Return (x, y) of the center of cell containing provided text 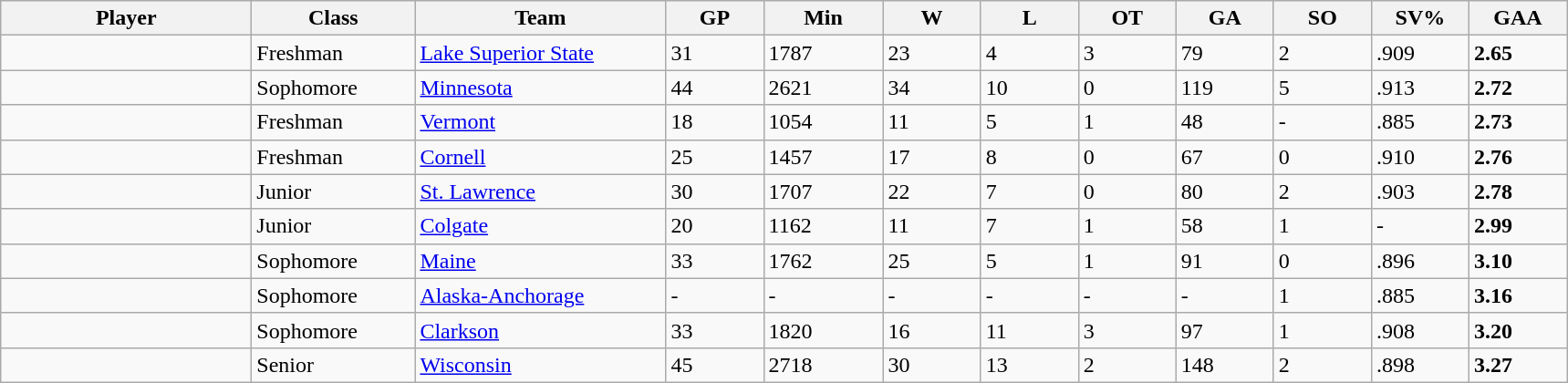
2.76 (1518, 157)
23 (932, 53)
2.72 (1518, 88)
97 (1224, 330)
Minnesota (540, 88)
L (1029, 18)
.910 (1419, 157)
OT (1127, 18)
58 (1224, 226)
Team (540, 18)
119 (1224, 88)
3.27 (1518, 365)
.896 (1419, 261)
1762 (823, 261)
79 (1224, 53)
67 (1224, 157)
GP (715, 18)
2621 (823, 88)
3.10 (1518, 261)
W (932, 18)
.908 (1419, 330)
48 (1224, 122)
3.20 (1518, 330)
St. Lawrence (540, 191)
1457 (823, 157)
91 (1224, 261)
1707 (823, 191)
2.73 (1518, 122)
16 (932, 330)
GAA (1518, 18)
Clarkson (540, 330)
SV% (1419, 18)
1054 (823, 122)
17 (932, 157)
Min (823, 18)
1820 (823, 330)
Senior (334, 365)
SO (1323, 18)
GA (1224, 18)
44 (715, 88)
.898 (1419, 365)
1162 (823, 226)
Cornell (540, 157)
22 (932, 191)
.913 (1419, 88)
Lake Superior State (540, 53)
3.16 (1518, 295)
.903 (1419, 191)
Vermont (540, 122)
Maine (540, 261)
8 (1029, 157)
Colgate (540, 226)
2.78 (1518, 191)
Wisconsin (540, 365)
1787 (823, 53)
Class (334, 18)
34 (932, 88)
80 (1224, 191)
45 (715, 365)
13 (1029, 365)
20 (715, 226)
Alaska-Anchorage (540, 295)
2.65 (1518, 53)
Player (126, 18)
18 (715, 122)
148 (1224, 365)
2.99 (1518, 226)
31 (715, 53)
10 (1029, 88)
.909 (1419, 53)
4 (1029, 53)
2718 (823, 365)
